Pinpoint the cell where the given text exists, returning its (X, Y) midpoint coordinate. 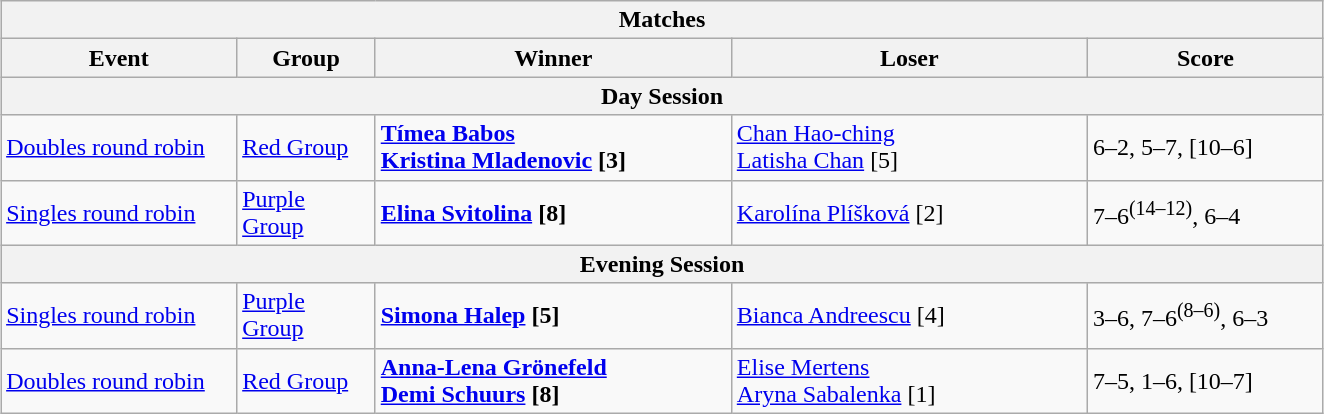
Winner (553, 58)
Elina Svitolina [8] (553, 212)
7–6(14–12), 6–4 (1205, 212)
Loser (909, 58)
7–5, 1–6, [10–7] (1205, 380)
3–6, 7–6(8–6), 6–3 (1205, 316)
Matches (662, 20)
Evening Session (662, 264)
Day Session (662, 96)
Chan Hao-ching Latisha Chan [5] (909, 148)
Elise Mertens Aryna Sabalenka [1] (909, 380)
Group (306, 58)
6–2, 5–7, [10–6] (1205, 148)
Tímea Babos Kristina Mladenovic [3] (553, 148)
Bianca Andreescu [4] (909, 316)
Karolína Plíšková [2] (909, 212)
Score (1205, 58)
Event (119, 58)
Simona Halep [5] (553, 316)
Anna-Lena Grönefeld Demi Schuurs [8] (553, 380)
